Search for the cell housing the specified text and yield its (X, Y) center coordinate. 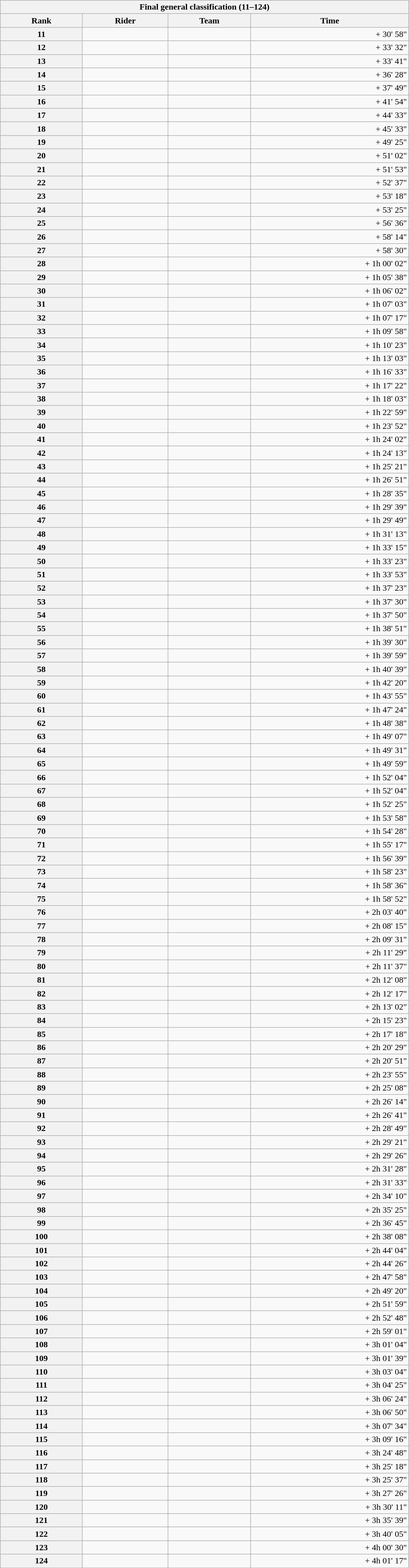
+ 3h 30' 11" (329, 1507)
+ 3h 01' 39" (329, 1358)
60 (42, 696)
+ 1h 06' 02" (329, 291)
+ 1h 24' 13" (329, 453)
+ 1h 05' 38" (329, 277)
+ 51' 53" (329, 169)
+ 3h 25' 18" (329, 1466)
+ 1h 42' 20" (329, 683)
16 (42, 102)
47 (42, 520)
96 (42, 1182)
+ 1h 39' 30" (329, 642)
+ 1h 29' 39" (329, 507)
15 (42, 88)
59 (42, 683)
+ 2h 29' 26" (329, 1155)
+ 2h 47' 58" (329, 1277)
11 (42, 34)
+ 2h 13' 02" (329, 1007)
88 (42, 1075)
12 (42, 48)
75 (42, 899)
+ 2h 35' 25" (329, 1209)
104 (42, 1291)
82 (42, 993)
73 (42, 872)
+ 1h 40' 39" (329, 669)
56 (42, 642)
+ 1h 58' 23" (329, 872)
97 (42, 1196)
22 (42, 183)
+ 1h 39' 59" (329, 656)
112 (42, 1399)
114 (42, 1426)
+ 1h 56' 39" (329, 858)
+ 3h 40' 05" (329, 1534)
+ 1h 49' 07" (329, 737)
+ 3h 04' 25" (329, 1385)
+ 33' 32" (329, 48)
+ 1h 52' 25" (329, 804)
+ 2h 52' 48" (329, 1318)
+ 1h 26' 51" (329, 480)
+ 37' 49" (329, 88)
118 (42, 1480)
+ 2h 31' 33" (329, 1182)
119 (42, 1493)
42 (42, 453)
33 (42, 331)
+ 1h 37' 50" (329, 615)
+ 2h 38' 08" (329, 1236)
Rider (125, 21)
+ 4h 01' 17" (329, 1561)
+ 1h 18' 03" (329, 399)
31 (42, 304)
+ 1h 24' 02" (329, 439)
+ 1h 33' 23" (329, 561)
46 (42, 507)
23 (42, 196)
+ 1h 43' 55" (329, 696)
+ 1h 29' 49" (329, 520)
+ 1h 07' 03" (329, 304)
94 (42, 1155)
+ 1h 07' 17" (329, 318)
Time (329, 21)
122 (42, 1534)
45 (42, 493)
40 (42, 426)
+ 3h 01' 04" (329, 1345)
99 (42, 1223)
77 (42, 926)
+ 1h 23' 52" (329, 426)
113 (42, 1412)
101 (42, 1250)
+ 1h 48' 38" (329, 723)
+ 3h 06' 24" (329, 1399)
13 (42, 61)
+ 2h 59' 01" (329, 1331)
66 (42, 777)
105 (42, 1304)
78 (42, 939)
+ 1h 22' 59" (329, 413)
29 (42, 277)
57 (42, 656)
43 (42, 466)
+ 44' 33" (329, 115)
62 (42, 723)
72 (42, 858)
+ 53' 25" (329, 210)
117 (42, 1466)
+ 2h 25' 08" (329, 1088)
109 (42, 1358)
+ 2h 11' 29" (329, 953)
41 (42, 439)
+ 4h 00' 30" (329, 1547)
123 (42, 1547)
80 (42, 966)
69 (42, 818)
61 (42, 710)
86 (42, 1048)
+ 2h 26' 14" (329, 1102)
+ 3h 06' 50" (329, 1412)
20 (42, 155)
+ 2h 12' 17" (329, 993)
+ 51' 02" (329, 155)
+ 56' 36" (329, 223)
34 (42, 345)
+ 3h 09' 16" (329, 1439)
115 (42, 1439)
53 (42, 602)
14 (42, 75)
100 (42, 1236)
28 (42, 264)
+ 1h 25' 21" (329, 466)
67 (42, 791)
+ 1h 49' 59" (329, 764)
+ 1h 38' 51" (329, 629)
121 (42, 1520)
64 (42, 750)
37 (42, 385)
+ 2h 23' 55" (329, 1075)
81 (42, 980)
111 (42, 1385)
74 (42, 885)
+ 36' 28" (329, 75)
51 (42, 574)
36 (42, 372)
+ 1h 00' 02" (329, 264)
110 (42, 1372)
+ 1h 37' 30" (329, 602)
68 (42, 804)
+ 2h 44' 26" (329, 1264)
+ 1h 33' 15" (329, 547)
+ 1h 16' 33" (329, 372)
+ 2h 44' 04" (329, 1250)
+ 2h 08' 15" (329, 926)
+ 1h 31' 13" (329, 534)
+ 3h 27' 26" (329, 1493)
32 (42, 318)
76 (42, 912)
+ 45' 33" (329, 129)
108 (42, 1345)
+ 2h 17' 18" (329, 1034)
+ 1h 37' 23" (329, 588)
+ 2h 31' 28" (329, 1169)
55 (42, 629)
90 (42, 1102)
30 (42, 291)
21 (42, 169)
+ 58' 30" (329, 250)
38 (42, 399)
83 (42, 1007)
89 (42, 1088)
+ 2h 34' 10" (329, 1196)
Rank (42, 21)
+ 2h 28' 49" (329, 1129)
+ 3h 24' 48" (329, 1453)
Team (209, 21)
49 (42, 547)
+ 49' 25" (329, 142)
54 (42, 615)
+ 2h 11' 37" (329, 966)
+ 30' 58" (329, 34)
+ 2h 49' 20" (329, 1291)
Final general classification (11–124) (204, 7)
+ 1h 49' 31" (329, 750)
79 (42, 953)
+ 1h 09' 58" (329, 331)
39 (42, 413)
107 (42, 1331)
+ 1h 53' 58" (329, 818)
87 (42, 1061)
71 (42, 845)
106 (42, 1318)
52 (42, 588)
17 (42, 115)
+ 1h 55' 17" (329, 845)
+ 1h 33' 53" (329, 574)
70 (42, 831)
+ 1h 13' 03" (329, 358)
+ 2h 51' 59" (329, 1304)
92 (42, 1129)
+ 3h 25' 37" (329, 1480)
65 (42, 764)
+ 1h 47' 24" (329, 710)
103 (42, 1277)
+ 1h 10' 23" (329, 345)
+ 58' 14" (329, 237)
95 (42, 1169)
91 (42, 1115)
+ 53' 18" (329, 196)
+ 3h 35' 39" (329, 1520)
+ 2h 12' 08" (329, 980)
+ 3h 03' 04" (329, 1372)
63 (42, 737)
18 (42, 129)
+ 1h 17' 22" (329, 385)
98 (42, 1209)
+ 1h 58' 52" (329, 899)
26 (42, 237)
35 (42, 358)
93 (42, 1142)
+ 2h 09' 31" (329, 939)
120 (42, 1507)
+ 3h 07' 34" (329, 1426)
48 (42, 534)
44 (42, 480)
+ 1h 58' 36" (329, 885)
+ 52' 37" (329, 183)
+ 33' 41" (329, 61)
85 (42, 1034)
+ 41' 54" (329, 102)
+ 2h 20' 29" (329, 1048)
+ 1h 54' 28" (329, 831)
84 (42, 1020)
+ 2h 36' 45" (329, 1223)
58 (42, 669)
116 (42, 1453)
24 (42, 210)
124 (42, 1561)
27 (42, 250)
+ 2h 15' 23" (329, 1020)
102 (42, 1264)
25 (42, 223)
+ 2h 20' 51" (329, 1061)
+ 2h 03' 40" (329, 912)
+ 2h 26' 41" (329, 1115)
19 (42, 142)
+ 2h 29' 21" (329, 1142)
+ 1h 28' 35" (329, 493)
50 (42, 561)
